Return (x, y) of the center of cell containing provided text 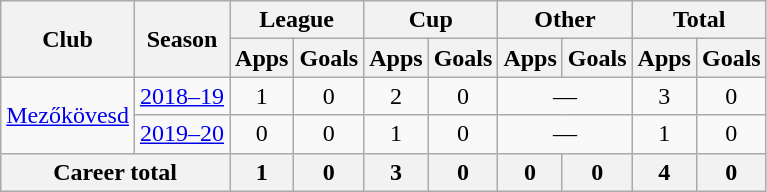
Mezőkövesd (68, 115)
2019–20 (182, 134)
League (297, 20)
Total (699, 20)
4 (664, 172)
Season (182, 39)
Club (68, 39)
2 (396, 96)
Cup (431, 20)
Other (565, 20)
2018–19 (182, 96)
Career total (116, 172)
